Output the [X, Y] coordinate of the center of the cell containing the given text.  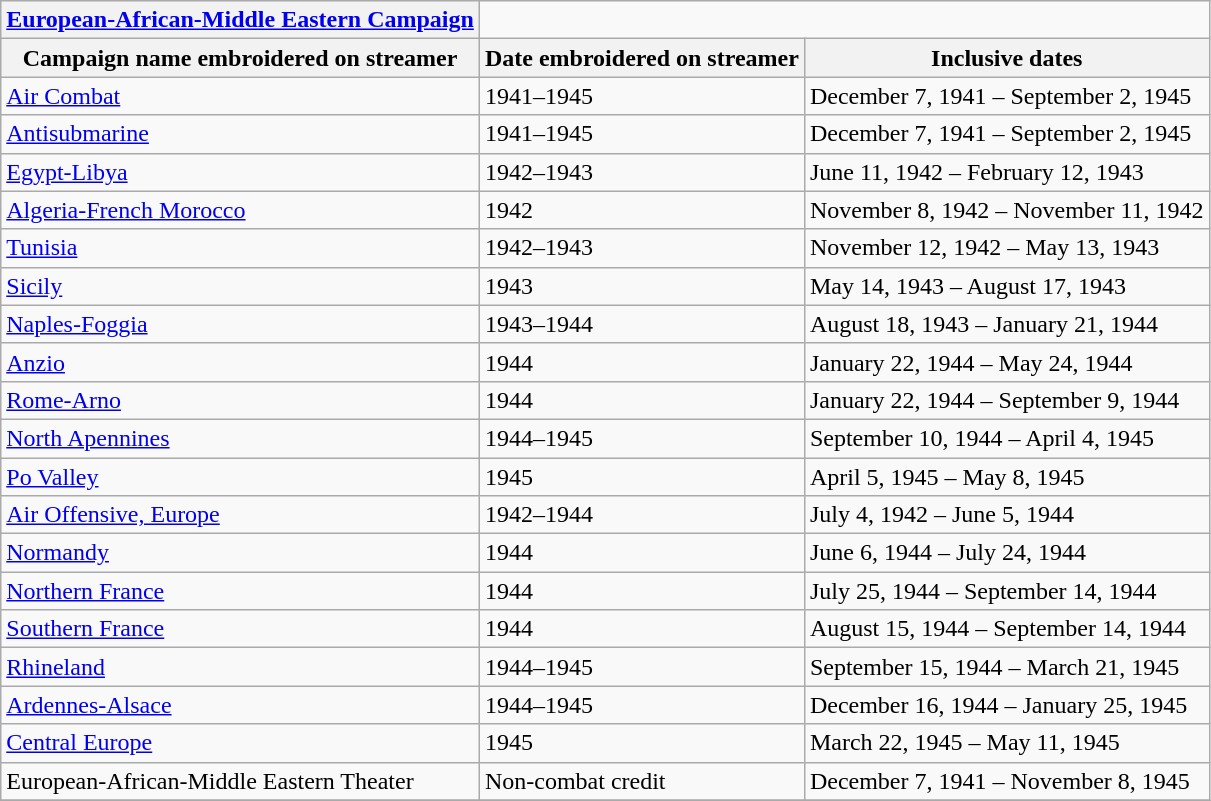
European-African-Middle Eastern Campaign [240, 20]
Central Europe [240, 743]
January 22, 1944 – May 24, 1944 [1006, 362]
North Apennines [240, 438]
Air Combat [240, 96]
August 15, 1944 – September 14, 1944 [1006, 629]
European-African-Middle Eastern Theater [240, 781]
December 16, 1944 – January 25, 1945 [1006, 705]
June 11, 1942 – February 12, 1943 [1006, 172]
Date embroidered on streamer [642, 58]
Non-combat credit [642, 781]
November 8, 1942 – November 11, 1942 [1006, 210]
August 18, 1943 – January 21, 1944 [1006, 324]
Campaign name embroidered on streamer [240, 58]
Tunisia [240, 248]
Po Valley [240, 477]
1943–1944 [642, 324]
March 22, 1945 – May 11, 1945 [1006, 743]
Anzio [240, 362]
July 4, 1942 – June 5, 1944 [1006, 515]
Egypt-Libya [240, 172]
Naples-Foggia [240, 324]
September 10, 1944 – April 4, 1945 [1006, 438]
1942–1944 [642, 515]
Algeria-French Morocco [240, 210]
Antisubmarine [240, 134]
Southern France [240, 629]
July 25, 1944 – September 14, 1944 [1006, 591]
January 22, 1944 – September 9, 1944 [1006, 400]
Air Offensive, Europe [240, 515]
1942 [642, 210]
Rome-Arno [240, 400]
Rhineland [240, 667]
September 15, 1944 – March 21, 1945 [1006, 667]
December 7, 1941 – November 8, 1945 [1006, 781]
Ardennes-Alsace [240, 705]
Sicily [240, 286]
Normandy [240, 553]
Inclusive dates [1006, 58]
June 6, 1944 – July 24, 1944 [1006, 553]
1943 [642, 286]
Northern France [240, 591]
May 14, 1943 – August 17, 1943 [1006, 286]
November 12, 1942 – May 13, 1943 [1006, 248]
April 5, 1945 – May 8, 1945 [1006, 477]
